Return (X, Y) of the center of cell containing provided text 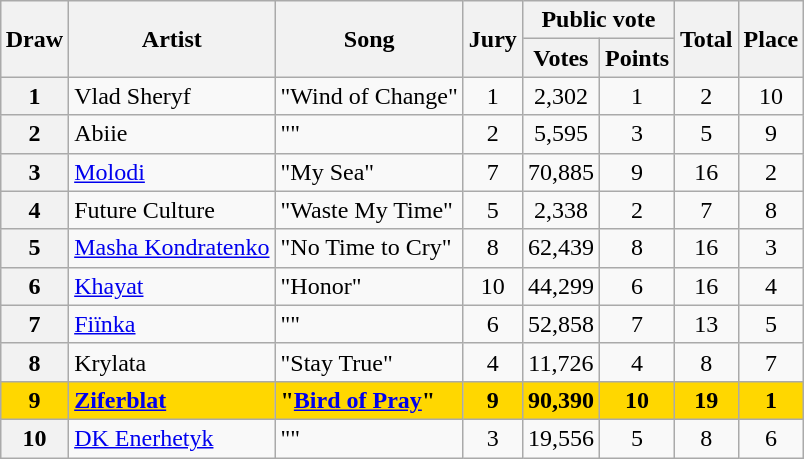
DK Enerhetyk (172, 438)
62,439 (560, 248)
"Wind of Change" (369, 96)
Public vote (598, 20)
19 (707, 400)
Krylata (172, 362)
Molodi (172, 172)
19,556 (560, 438)
13 (707, 324)
"Honor" (369, 286)
Place (771, 39)
Draw (34, 39)
Masha Kondratenko (172, 248)
Abiie (172, 134)
"Waste My Time" (369, 210)
Jury (492, 39)
Artist (172, 39)
Fiїnka (172, 324)
"No Time to Cry" (369, 248)
Song (369, 39)
2,338 (560, 210)
Total (707, 39)
11,726 (560, 362)
2,302 (560, 96)
Ziferblat (172, 400)
Vlad Sheryf (172, 96)
"Stay True" (369, 362)
Votes (560, 58)
Khayat (172, 286)
52,858 (560, 324)
Future Culture (172, 210)
70,885 (560, 172)
5,595 (560, 134)
"Bird of Pray" (369, 400)
"My Sea" (369, 172)
44,299 (560, 286)
Points (636, 58)
90,390 (560, 400)
